Detect which cell encompasses the target text, then output its (X, Y) center coordinate. 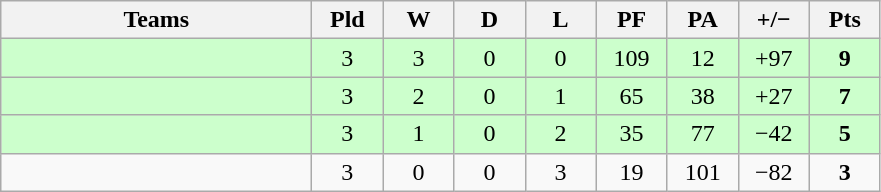
109 (632, 58)
65 (632, 96)
Teams (156, 20)
W (418, 20)
7 (844, 96)
38 (702, 96)
+/− (774, 20)
PF (632, 20)
Pts (844, 20)
12 (702, 58)
PA (702, 20)
19 (632, 172)
L (560, 20)
5 (844, 134)
+27 (774, 96)
77 (702, 134)
Pld (348, 20)
−82 (774, 172)
+97 (774, 58)
9 (844, 58)
101 (702, 172)
D (490, 20)
35 (632, 134)
−42 (774, 134)
